Capture the cell that displays the provided text and extract its [X, Y] central coordinate. 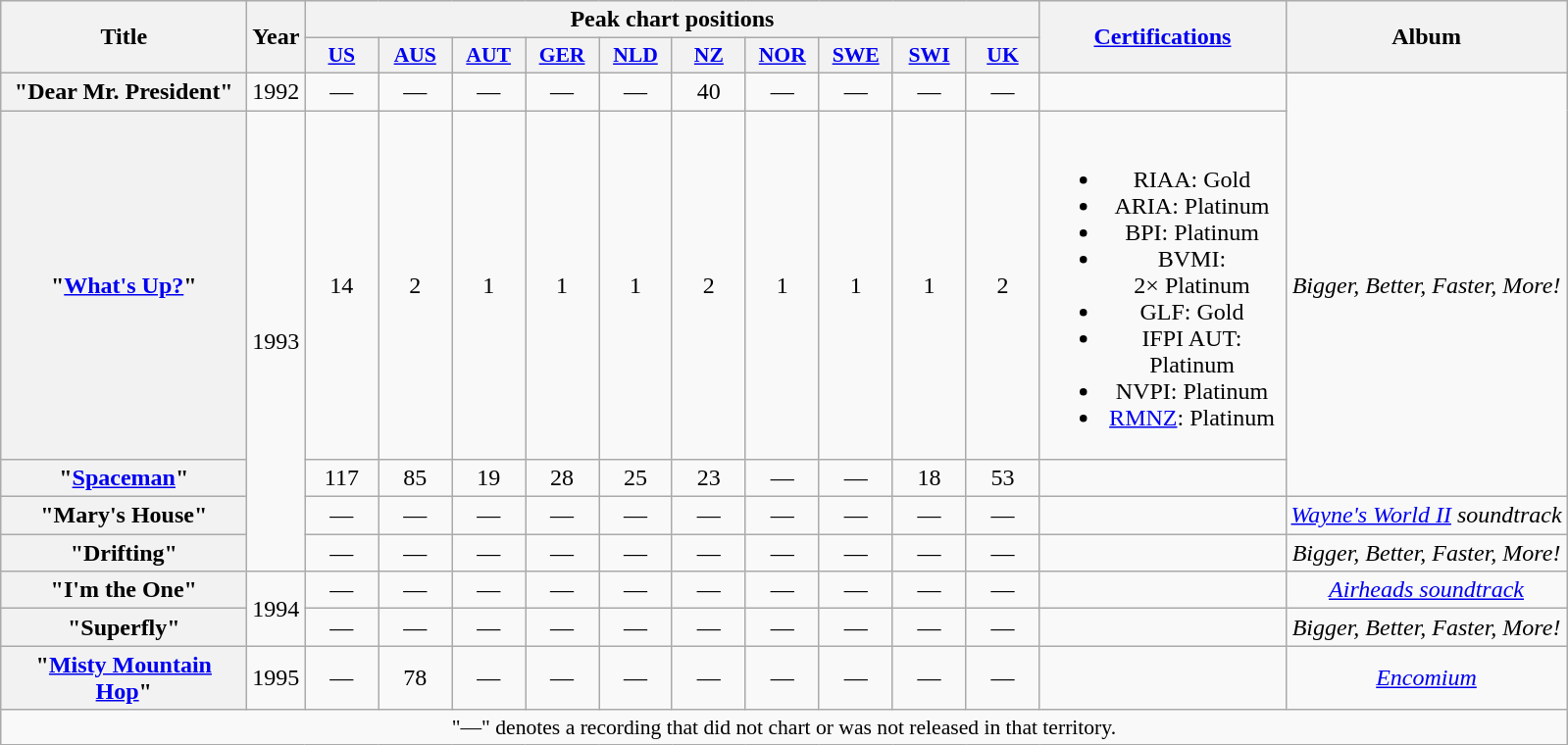
GER [563, 56]
"Misty Mountain Hop" [124, 678]
SWE [855, 56]
85 [416, 478]
SWI [930, 56]
40 [708, 91]
RIAA: GoldARIA: PlatinumBPI: PlatinumBVMI: 2× PlatinumGLF: GoldIFPI AUT: PlatinumNVPI: PlatinumRMNZ: Platinum [1163, 284]
AUT [488, 56]
14 [341, 284]
"What's Up?" [124, 284]
Title [124, 37]
"Spaceman" [124, 478]
Album [1426, 37]
Encomium [1426, 678]
Peak chart positions [673, 20]
18 [930, 478]
US [341, 56]
1994 [277, 609]
1993 [277, 340]
Year [277, 37]
1995 [277, 678]
117 [341, 478]
1992 [277, 91]
"Superfly" [124, 627]
UK [1002, 56]
25 [635, 478]
"I'm the One" [124, 590]
AUS [416, 56]
"Mary's House" [124, 516]
Airheads soundtrack [1426, 590]
"—" denotes a recording that did not chart or was not released in that territory. [784, 727]
23 [708, 478]
28 [563, 478]
Wayne's World II soundtrack [1426, 516]
Certifications [1163, 37]
"Dear Mr. President" [124, 91]
19 [488, 478]
NZ [708, 56]
NOR [783, 56]
"Drifting" [124, 553]
78 [416, 678]
53 [1002, 478]
NLD [635, 56]
